Scan for the cell matching the given text and deliver its (x, y) coordinate at center. 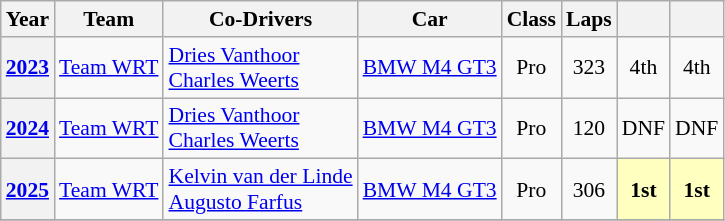
Class (532, 19)
2024 (28, 128)
Laps (589, 19)
Car (430, 19)
2025 (28, 190)
Co-Drivers (260, 19)
120 (589, 128)
Kelvin van der Linde Augusto Farfus (260, 190)
306 (589, 190)
2023 (28, 68)
Team (108, 19)
323 (589, 68)
Year (28, 19)
